For the text-containing cell, return its midpoint in [X, Y] coordinate format. 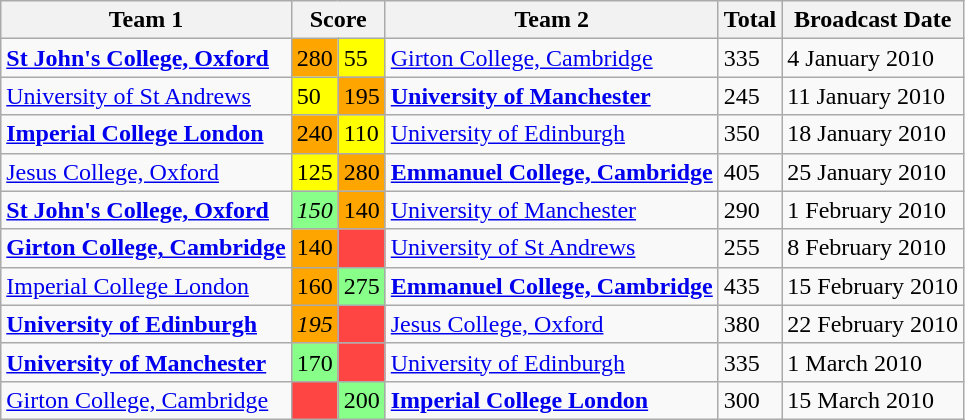
245 [750, 96]
380 [750, 324]
25 January 2010 [873, 172]
350 [750, 134]
Team 2 [552, 20]
170 [314, 362]
Team 1 [146, 20]
11 January 2010 [873, 96]
150 [314, 210]
18 January 2010 [873, 134]
405 [750, 172]
15 February 2010 [873, 286]
Broadcast Date [873, 20]
1 March 2010 [873, 362]
435 [750, 286]
110 [362, 134]
200 [362, 400]
4 January 2010 [873, 58]
240 [314, 134]
50 [314, 96]
15 March 2010 [873, 400]
1 February 2010 [873, 210]
22 February 2010 [873, 324]
Total [750, 20]
300 [750, 400]
290 [750, 210]
125 [314, 172]
160 [314, 286]
Score [338, 20]
275 [362, 286]
8 February 2010 [873, 248]
255 [750, 248]
55 [362, 58]
